For the text-containing cell, return its midpoint in [X, Y] coordinate format. 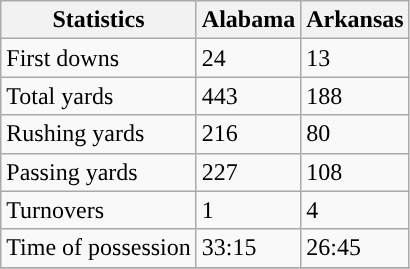
188 [355, 96]
Alabama [248, 20]
443 [248, 96]
Arkansas [355, 20]
26:45 [355, 248]
Turnovers [99, 210]
Statistics [99, 20]
4 [355, 210]
80 [355, 134]
24 [248, 58]
33:15 [248, 248]
Rushing yards [99, 134]
First downs [99, 58]
13 [355, 58]
1 [248, 210]
108 [355, 172]
Passing yards [99, 172]
216 [248, 134]
Total yards [99, 96]
227 [248, 172]
Time of possession [99, 248]
